Locate the cell with the specified text and output its (x, y) center coordinate. 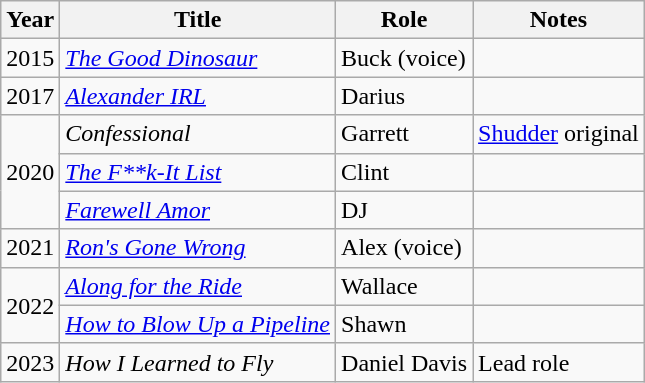
Garrett (404, 134)
2023 (30, 362)
Buck (voice) (404, 58)
2020 (30, 172)
How to Blow Up a Pipeline (198, 324)
Daniel Davis (404, 362)
The Good Dinosaur (198, 58)
Confessional (198, 134)
Shudder original (559, 134)
Title (198, 20)
Ron's Gone Wrong (198, 248)
Alex (voice) (404, 248)
Year (30, 20)
2021 (30, 248)
How I Learned to Fly (198, 362)
2022 (30, 305)
Clint (404, 172)
DJ (404, 210)
Along for the Ride (198, 286)
Alexander IRL (198, 96)
Darius (404, 96)
Notes (559, 20)
Role (404, 20)
Farewell Amor (198, 210)
2015 (30, 58)
Wallace (404, 286)
2017 (30, 96)
Lead role (559, 362)
The F**k-It List (198, 172)
Shawn (404, 324)
